From the cell containing the given text, extract its center point as [X, Y] coordinate. 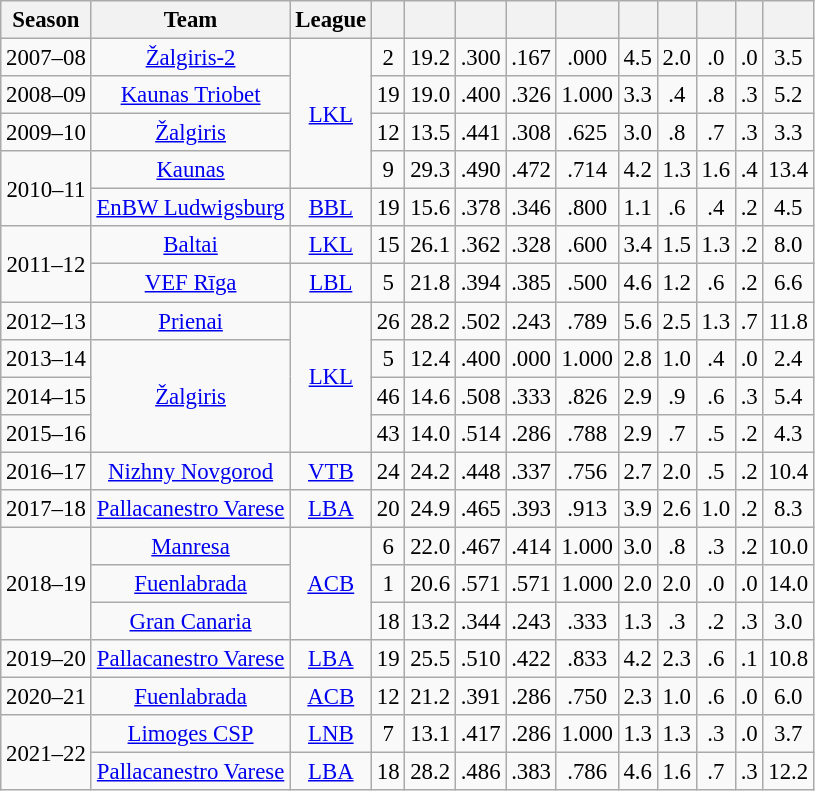
24 [388, 471]
.500 [587, 283]
.472 [531, 170]
LBL [330, 283]
9 [388, 170]
8.0 [788, 245]
.383 [531, 772]
12.4 [430, 358]
League [330, 20]
Baltai [190, 245]
2010–11 [46, 188]
.362 [480, 245]
VEF Rīga [190, 283]
.1 [749, 659]
.756 [587, 471]
2.4 [788, 358]
3.9 [638, 509]
2.8 [638, 358]
2019–20 [46, 659]
2007–08 [46, 58]
1.2 [676, 283]
.391 [480, 697]
Prienai [190, 321]
13.1 [430, 734]
2021–22 [46, 752]
2018–19 [46, 584]
.385 [531, 283]
EnBW Ludwigsburg [190, 208]
Season [46, 20]
5.2 [788, 95]
Kaunas Triobet [190, 95]
.394 [480, 283]
7 [388, 734]
.502 [480, 321]
.326 [531, 95]
.344 [480, 621]
10.4 [788, 471]
13.4 [788, 170]
Nizhny Novgorod [190, 471]
2014–15 [46, 396]
2.5 [676, 321]
.913 [587, 509]
2017–18 [46, 509]
1.1 [638, 208]
Limoges CSP [190, 734]
.833 [587, 659]
46 [388, 396]
15.6 [430, 208]
21.2 [430, 697]
.826 [587, 396]
19.0 [430, 95]
14.6 [430, 396]
10.0 [788, 546]
29.3 [430, 170]
.467 [480, 546]
.393 [531, 509]
Žalgiris-2 [190, 58]
1 [388, 584]
5.6 [638, 321]
4.3 [788, 433]
.625 [587, 133]
10.8 [788, 659]
2009–10 [46, 133]
.337 [531, 471]
.508 [480, 396]
2020–21 [46, 697]
2015–16 [46, 433]
.486 [480, 772]
3.4 [638, 245]
26 [388, 321]
15 [388, 245]
.417 [480, 734]
.490 [480, 170]
.714 [587, 170]
.750 [587, 697]
2008–09 [46, 95]
.448 [480, 471]
2011–12 [46, 264]
24.2 [430, 471]
3.7 [788, 734]
.514 [480, 433]
.789 [587, 321]
5.4 [788, 396]
21.8 [430, 283]
.465 [480, 509]
LNB [330, 734]
43 [388, 433]
2.6 [676, 509]
20 [388, 509]
Kaunas [190, 170]
Team [190, 20]
2016–17 [46, 471]
3.5 [788, 58]
6.0 [788, 697]
.9 [676, 396]
6.6 [788, 283]
.378 [480, 208]
.600 [587, 245]
.800 [587, 208]
.441 [480, 133]
24.9 [430, 509]
Manresa [190, 546]
20.6 [430, 584]
6 [388, 546]
13.5 [430, 133]
.167 [531, 58]
1.5 [676, 245]
2 [388, 58]
25.5 [430, 659]
.328 [531, 245]
12.2 [788, 772]
2.7 [638, 471]
8.3 [788, 509]
.346 [531, 208]
13.2 [430, 621]
.510 [480, 659]
BBL [330, 208]
11.8 [788, 321]
VTB [330, 471]
.414 [531, 546]
2012–13 [46, 321]
2013–14 [46, 358]
.788 [587, 433]
.422 [531, 659]
.300 [480, 58]
.786 [587, 772]
.308 [531, 133]
19.2 [430, 58]
26.1 [430, 245]
22.0 [430, 546]
Gran Canaria [190, 621]
